Scan for the cell matching the given text and deliver its (X, Y) coordinate at center. 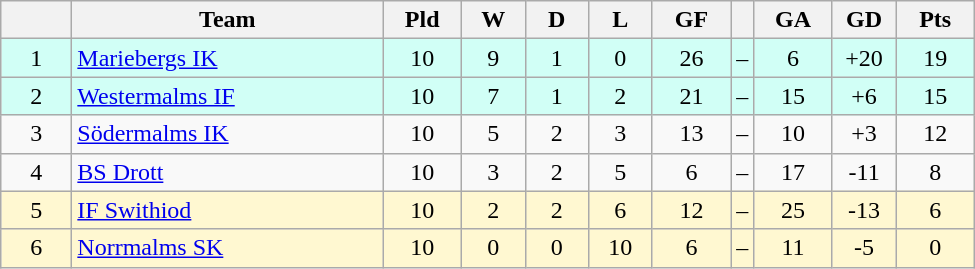
9 (493, 58)
Norrmalms SK (228, 248)
IF Swithiod (228, 210)
W (493, 20)
Mariebergs IK (228, 58)
-11 (864, 172)
Södermalms IK (228, 134)
+3 (864, 134)
13 (692, 134)
21 (692, 96)
L (621, 20)
7 (493, 96)
4 (36, 172)
Team (228, 20)
-13 (864, 210)
Pts (936, 20)
26 (692, 58)
8 (936, 172)
BS Drott (228, 172)
19 (936, 58)
Westermalms IF (228, 96)
17 (794, 172)
11 (794, 248)
25 (794, 210)
-5 (864, 248)
+20 (864, 58)
Pld (422, 20)
D (557, 20)
+6 (864, 96)
GF (692, 20)
GD (864, 20)
GA (794, 20)
